Return (X, Y) of the center of cell containing provided text 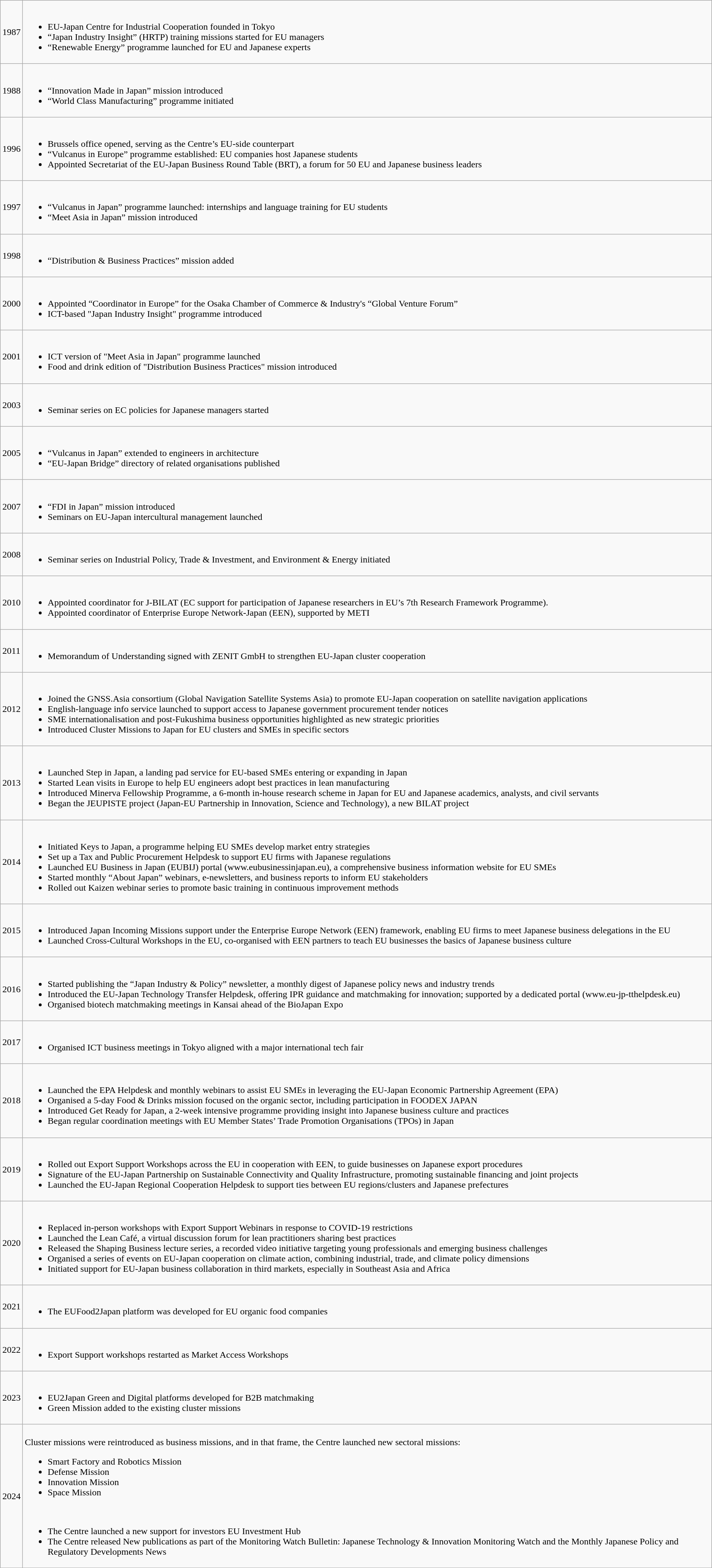
2015 (11, 931)
2001 (11, 357)
2022 (11, 1349)
EU2Japan Green and Digital platforms developed for B2B matchmakingGreen Mission added to the existing cluster missions (367, 1398)
2024 (11, 1496)
2008 (11, 554)
1987 (11, 32)
“FDI in Japan” mission introducedSeminars on EU-Japan intercultural management launched (367, 506)
2017 (11, 1042)
ICT version of "Meet Asia in Japan" programme launchedFood and drink edition of "Distribution Business Practices" mission introduced (367, 357)
2007 (11, 506)
Memorandum of Understanding signed with ZENIT GmbH to strengthen EU-Japan cluster cooperation (367, 650)
“Vulcanus in Japan” programme launched: internships and language training for EU students“Meet Asia in Japan” mission introduced (367, 207)
The EUFood2Japan platform was developed for EU organic food companies (367, 1307)
“Vulcanus in Japan” extended to engineers in architecture“EU-Japan Bridge” directory of related organisations published (367, 453)
2003 (11, 405)
1997 (11, 207)
Export Support workshops restarted as Market Access Workshops (367, 1349)
Organised ICT business meetings in Tokyo aligned with a major international tech fair (367, 1042)
2018 (11, 1101)
2000 (11, 303)
2023 (11, 1398)
2014 (11, 862)
“Innovation Made in Japan” mission introduced“World Class Manufacturing” programme initiated (367, 91)
2005 (11, 453)
1996 (11, 149)
Seminar series on EC policies for Japanese managers started (367, 405)
2019 (11, 1169)
2011 (11, 650)
Seminar series on Industrial Policy, Trade & Investment, and Environment & Energy initiated (367, 554)
2016 (11, 989)
2021 (11, 1307)
“Distribution & Business Practices” mission added (367, 256)
2010 (11, 602)
1988 (11, 91)
2020 (11, 1243)
2012 (11, 709)
1998 (11, 256)
2013 (11, 783)
